Extract the (X, Y) coordinate from the center of the cell holding the provided text.  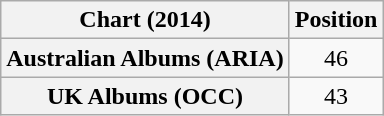
Position (336, 20)
Chart (2014) (145, 20)
43 (336, 96)
46 (336, 58)
Australian Albums (ARIA) (145, 58)
UK Albums (OCC) (145, 96)
